Output the [x, y] coordinate of the center of the cell containing the given text.  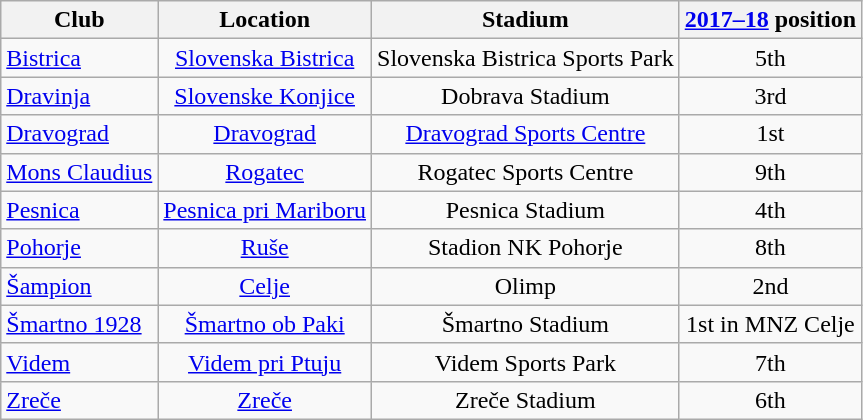
Ruše [265, 248]
Dravinja [80, 96]
Pesnica Stadium [526, 210]
Pesnica [80, 210]
3rd [770, 96]
Šmartno Stadium [526, 324]
7th [770, 362]
Club [80, 20]
Videm pri Ptuju [265, 362]
Slovenska Bistrica [265, 58]
Rogatec [265, 172]
Stadium [526, 20]
8th [770, 248]
Šampion [80, 286]
Videm Sports Park [526, 362]
Celje [265, 286]
Rogatec Sports Centre [526, 172]
1st in MNZ Celje [770, 324]
Pesnica pri Mariboru [265, 210]
1st [770, 134]
Mons Claudius [80, 172]
Pohorje [80, 248]
9th [770, 172]
Dravograd Sports Centre [526, 134]
Stadion NK Pohorje [526, 248]
2nd [770, 286]
Location [265, 20]
5th [770, 58]
Bistrica [80, 58]
Olimp [526, 286]
6th [770, 400]
Slovenske Konjice [265, 96]
2017–18 position [770, 20]
Šmartno ob Paki [265, 324]
Dobrava Stadium [526, 96]
Zreče Stadium [526, 400]
Slovenska Bistrica Sports Park [526, 58]
Videm [80, 362]
4th [770, 210]
Šmartno 1928 [80, 324]
